Provide the (x, y) coordinate of the cell's center where the given text is located.  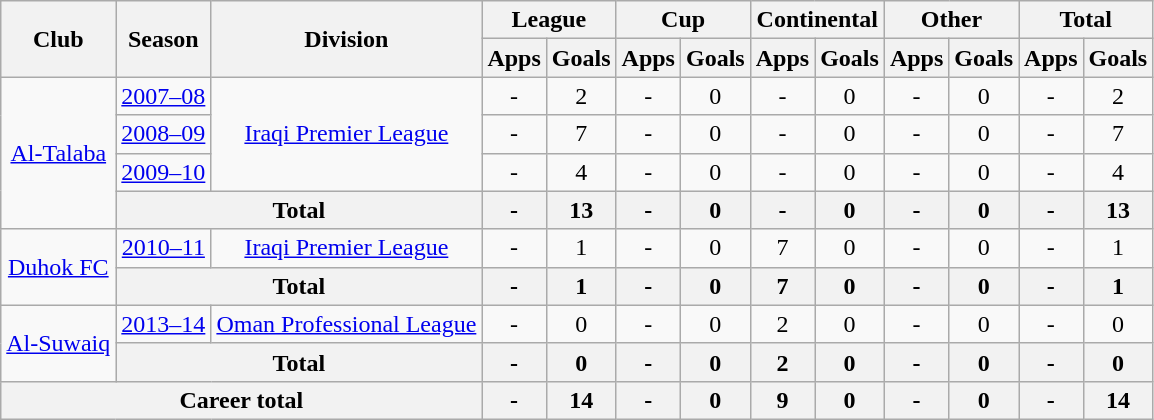
Career total (242, 400)
9 (782, 400)
League (549, 20)
Division (346, 39)
Cup (683, 20)
Duhok FC (58, 267)
2009–10 (164, 172)
2013–14 (164, 324)
Season (164, 39)
2010–11 (164, 248)
Oman Professional League (346, 324)
Club (58, 39)
Other (951, 20)
2007–08 (164, 96)
2008–09 (164, 134)
Al-Suwaiq (58, 343)
Al-Talaba (58, 153)
Continental (817, 20)
